Pinpoint the cell where the given text exists, returning its (x, y) midpoint coordinate. 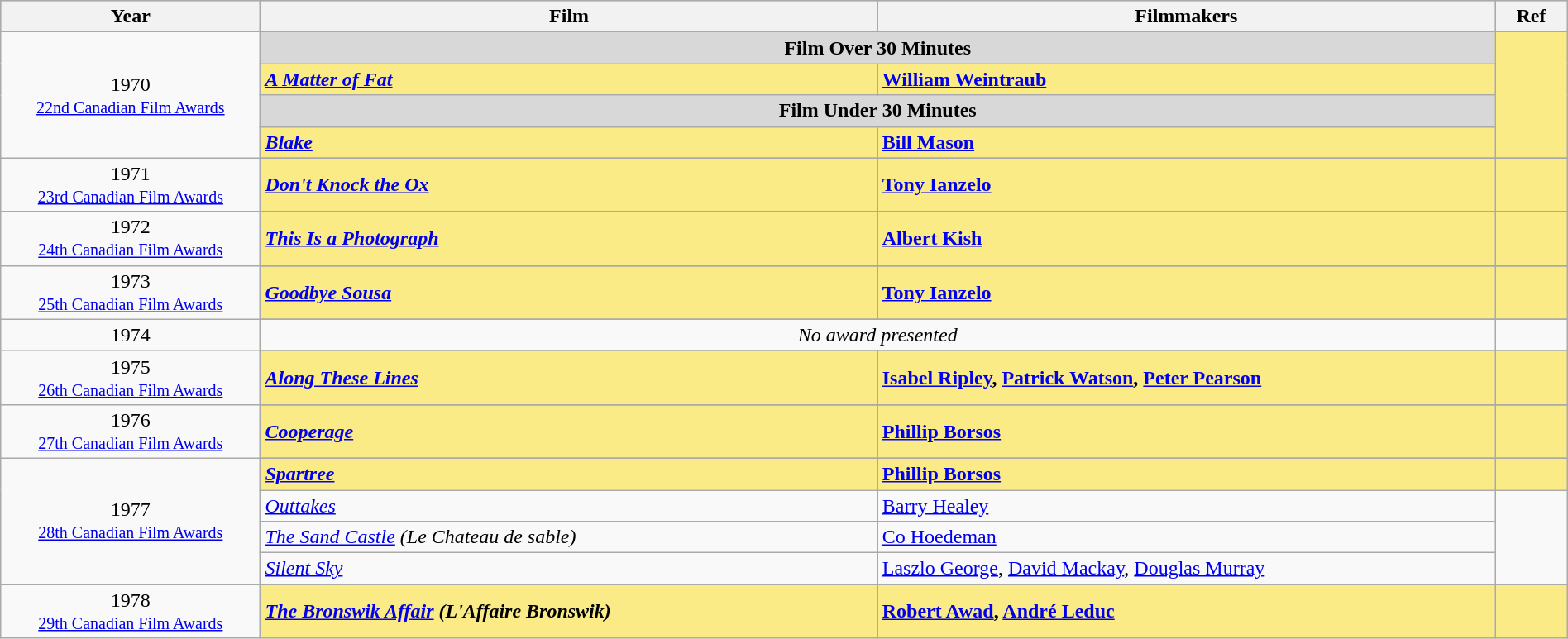
Laszlo George, David Mackay, Douglas Murray (1186, 569)
1977 28th Canadian Film Awards (131, 521)
1972 24th Canadian Film Awards (131, 238)
Isabel Ripley, Patrick Watson, Peter Pearson (1186, 377)
Along These Lines (569, 377)
Silent Sky (569, 569)
A Matter of Fat (569, 79)
Ref (1532, 17)
Filmmakers (1186, 17)
Co Hoedeman (1186, 537)
1970 22nd Canadian Film Awards (131, 95)
1978 29th Canadian Film Awards (131, 612)
Cooperage (569, 432)
Film (569, 17)
Robert Awad, André Leduc (1186, 612)
William Weintraub (1186, 79)
The Bronswik Affair (L'Affaire Bronswik) (569, 612)
Year (131, 17)
Blake (569, 142)
Goodbye Sousa (569, 293)
Barry Healey (1186, 505)
1971 23rd Canadian Film Awards (131, 185)
Albert Kish (1186, 238)
Bill Mason (1186, 142)
This Is a Photograph (569, 238)
1975 26th Canadian Film Awards (131, 377)
1974 (131, 335)
Outtakes (569, 505)
Spartree (569, 474)
Film Under 30 Minutes (878, 111)
1973 25th Canadian Film Awards (131, 293)
The Sand Castle (Le Chateau de sable) (569, 537)
1976 27th Canadian Film Awards (131, 432)
Don't Knock the Ox (569, 185)
No award presented (878, 335)
Film Over 30 Minutes (878, 48)
